Find where the given text appears and provide that cell's center as (x, y) coordinate. 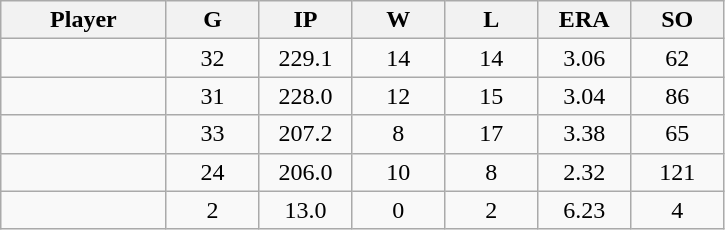
121 (678, 172)
Player (84, 20)
33 (212, 134)
3.04 (584, 96)
IP (306, 20)
206.0 (306, 172)
207.2 (306, 134)
2.32 (584, 172)
3.38 (584, 134)
ERA (584, 20)
15 (492, 96)
W (398, 20)
24 (212, 172)
31 (212, 96)
65 (678, 134)
6.23 (584, 210)
86 (678, 96)
4 (678, 210)
10 (398, 172)
3.06 (584, 58)
32 (212, 58)
13.0 (306, 210)
62 (678, 58)
229.1 (306, 58)
SO (678, 20)
228.0 (306, 96)
17 (492, 134)
0 (398, 210)
12 (398, 96)
G (212, 20)
L (492, 20)
